Pinpoint the cell where the given text exists, returning its [X, Y] midpoint coordinate. 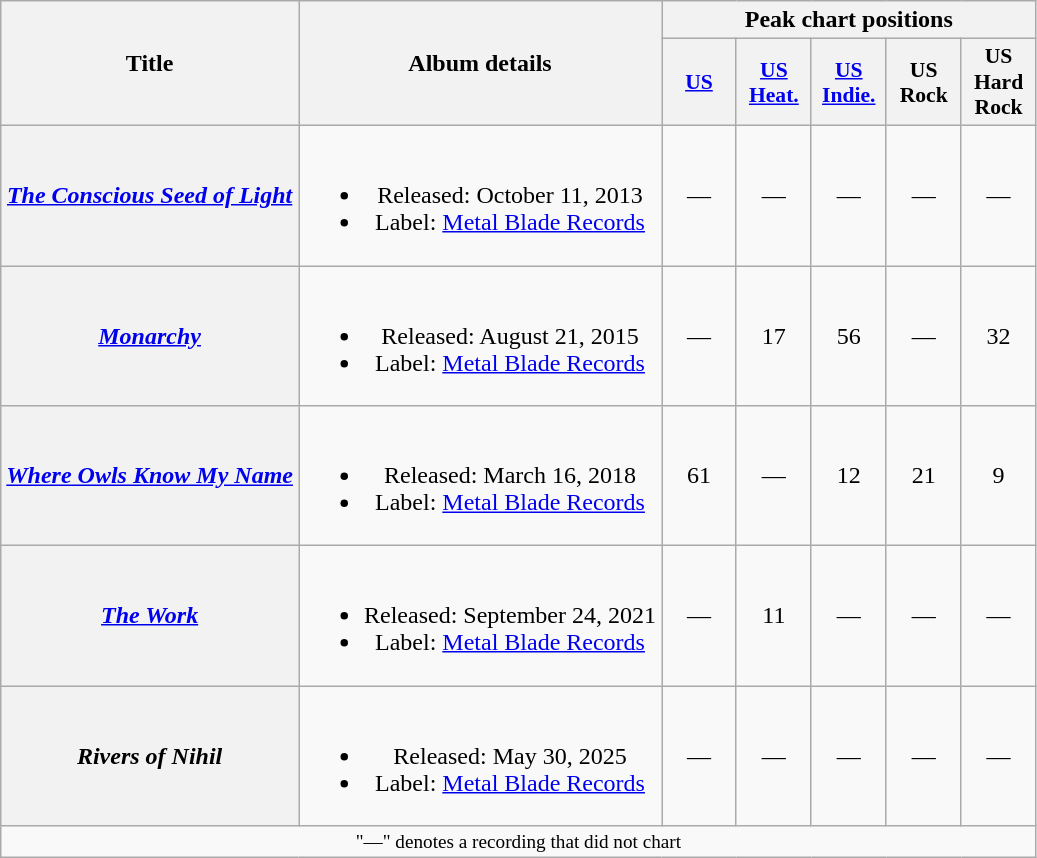
Released: August 21, 2015Label: Metal Blade Records [480, 336]
USHeat. [774, 82]
USIndie. [848, 82]
11 [774, 616]
56 [848, 336]
9 [998, 476]
12 [848, 476]
Released: March 16, 2018Label: Metal Blade Records [480, 476]
"—" denotes a recording that did not chart [518, 842]
Title [150, 64]
US [700, 82]
Monarchy [150, 336]
Rivers of Nihil [150, 756]
Where Owls Know My Name [150, 476]
61 [700, 476]
The Work [150, 616]
The Conscious Seed of Light [150, 195]
17 [774, 336]
Peak chart positions [850, 20]
21 [924, 476]
Released: October 11, 2013Label: Metal Blade Records [480, 195]
Released: September 24, 2021Label: Metal Blade Records [480, 616]
Album details [480, 64]
USHard Rock [998, 82]
32 [998, 336]
USRock [924, 82]
Released: May 30, 2025Label: Metal Blade Records [480, 756]
